Find where the given text appears and provide that cell's center as [X, Y] coordinate. 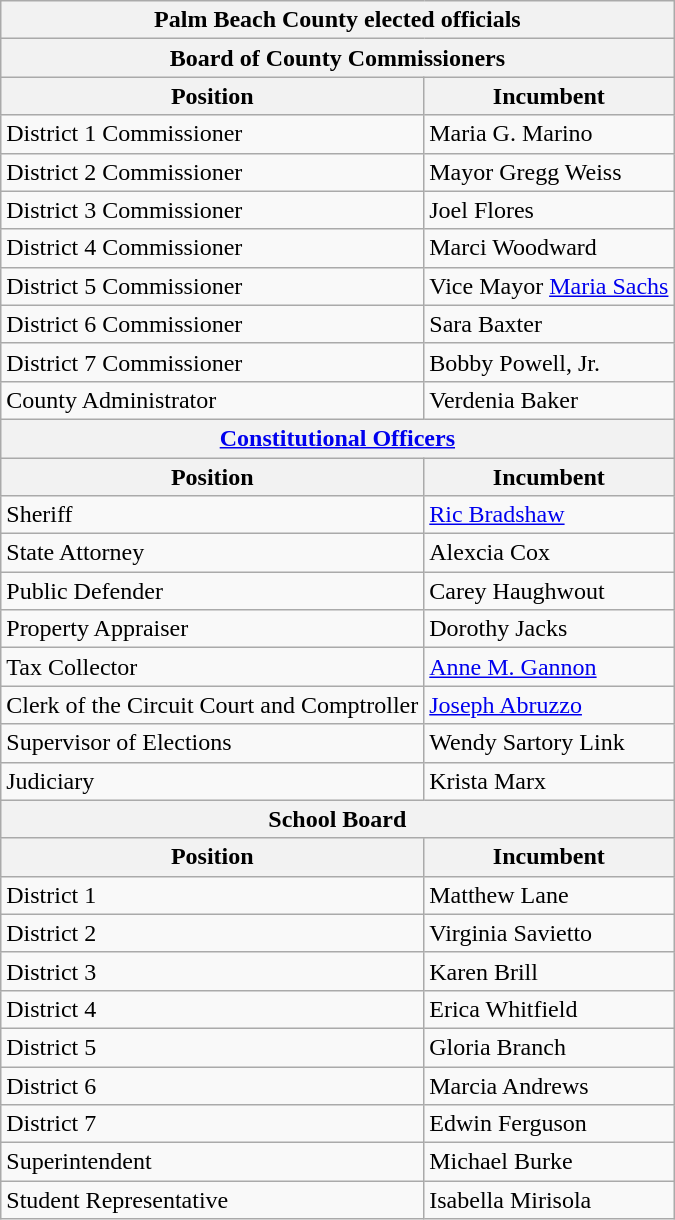
District 5 [212, 1047]
Student Representative [212, 1200]
Joel Flores [549, 210]
Dorothy Jacks [549, 629]
Palm Beach County elected officials [338, 20]
District 6 [212, 1085]
Matthew Lane [549, 895]
Edwin Ferguson [549, 1124]
Anne M. Gannon [549, 667]
Clerk of the Circuit Court and Comptroller [212, 705]
District 3 Commissioner [212, 210]
Joseph Abruzzo [549, 705]
Judiciary [212, 781]
District 4 [212, 1009]
Erica Whitfield [549, 1009]
Isabella Mirisola [549, 1200]
District 5 Commissioner [212, 286]
District 1 Commissioner [212, 134]
Michael Burke [549, 1162]
County Administrator [212, 400]
Krista Marx [549, 781]
Superintendent [212, 1162]
Tax Collector [212, 667]
District 1 [212, 895]
District 3 [212, 971]
Property Appraiser [212, 629]
Mayor Gregg Weiss [549, 172]
State Attorney [212, 553]
Karen Brill [549, 971]
Sara Baxter [549, 324]
District 7 [212, 1124]
Ric Bradshaw [549, 515]
Sheriff [212, 515]
Supervisor of Elections [212, 743]
District 4 Commissioner [212, 248]
Alexcia Cox [549, 553]
District 6 Commissioner [212, 324]
Carey Haughwout [549, 591]
Verdenia Baker [549, 400]
Board of County Commissioners [338, 58]
Virginia Savietto [549, 933]
Wendy Sartory Link [549, 743]
Bobby Powell, Jr. [549, 362]
District 2 Commissioner [212, 172]
District 2 [212, 933]
Marcia Andrews [549, 1085]
Gloria Branch [549, 1047]
Constitutional Officers [338, 438]
Vice Mayor Maria Sachs [549, 286]
School Board [338, 819]
Marci Woodward [549, 248]
District 7 Commissioner [212, 362]
Maria G. Marino [549, 134]
Public Defender [212, 591]
